Provide the [X, Y] coordinate of the cell's center where the given text is located.  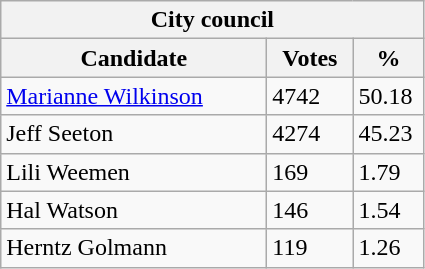
4742 [310, 96]
Hal Watson [134, 210]
119 [310, 248]
City council [212, 20]
Marianne Wilkinson [134, 96]
4274 [310, 134]
Herntz Golmann [134, 248]
45.23 [388, 134]
1.54 [388, 210]
Candidate [134, 58]
169 [310, 172]
50.18 [388, 96]
1.26 [388, 248]
Lili Weemen [134, 172]
Votes [310, 58]
Jeff Seeton [134, 134]
% [388, 58]
146 [310, 210]
1.79 [388, 172]
